Capture the cell that displays the provided text and extract its (x, y) central coordinate. 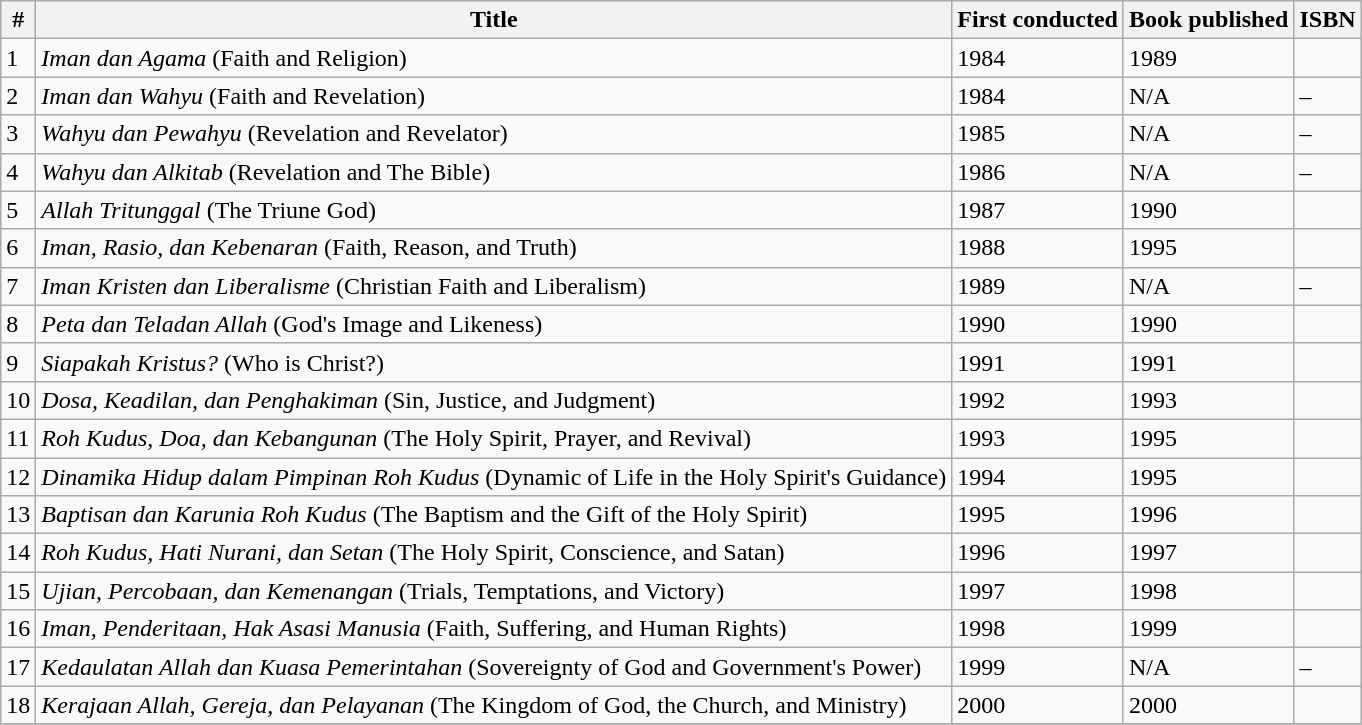
Dinamika Hidup dalam Pimpinan Roh Kudus (Dynamic of Life in the Holy Spirit's Guidance) (494, 477)
Wahyu dan Alkitab (Revelation and The Bible) (494, 172)
3 (18, 134)
Iman, Penderitaan, Hak Asasi Manusia (Faith, Suffering, and Human Rights) (494, 629)
Iman dan Agama (Faith and Religion) (494, 58)
4 (18, 172)
1986 (1038, 172)
Iman Kristen dan Liberalisme (Christian Faith and Liberalism) (494, 286)
1987 (1038, 210)
18 (18, 705)
12 (18, 477)
Dosa, Keadilan, dan Penghakiman (Sin, Justice, and Judgment) (494, 400)
1985 (1038, 134)
Peta dan Teladan Allah (God's Image and Likeness) (494, 324)
Baptisan dan Karunia Roh Kudus (The Baptism and the Gift of the Holy Spirit) (494, 515)
6 (18, 248)
9 (18, 362)
Kerajaan Allah, Gereja, dan Pelayanan (The Kingdom of God, the Church, and Ministry) (494, 705)
Iman dan Wahyu (Faith and Revelation) (494, 96)
10 (18, 400)
2 (18, 96)
14 (18, 553)
13 (18, 515)
Ujian, Percobaan, dan Kemenangan (Trials, Temptations, and Victory) (494, 591)
Title (494, 20)
7 (18, 286)
Book published (1208, 20)
Roh Kudus, Hati Nurani, dan Setan (The Holy Spirit, Conscience, and Satan) (494, 553)
5 (18, 210)
Wahyu dan Pewahyu (Revelation and Revelator) (494, 134)
15 (18, 591)
Siapakah Kristus? (Who is Christ?) (494, 362)
Allah Tritunggal (The Triune God) (494, 210)
# (18, 20)
1 (18, 58)
ISBN (1328, 20)
Kedaulatan Allah dan Kuasa Pemerintahan (Sovereignty of God and Government's Power) (494, 667)
17 (18, 667)
1992 (1038, 400)
1988 (1038, 248)
1994 (1038, 477)
Iman, Rasio, dan Kebenaran (Faith, Reason, and Truth) (494, 248)
First conducted (1038, 20)
Roh Kudus, Doa, dan Kebangunan (The Holy Spirit, Prayer, and Revival) (494, 438)
16 (18, 629)
8 (18, 324)
11 (18, 438)
